Identify which cell holds the provided text, then report its [X, Y] central coordinate. 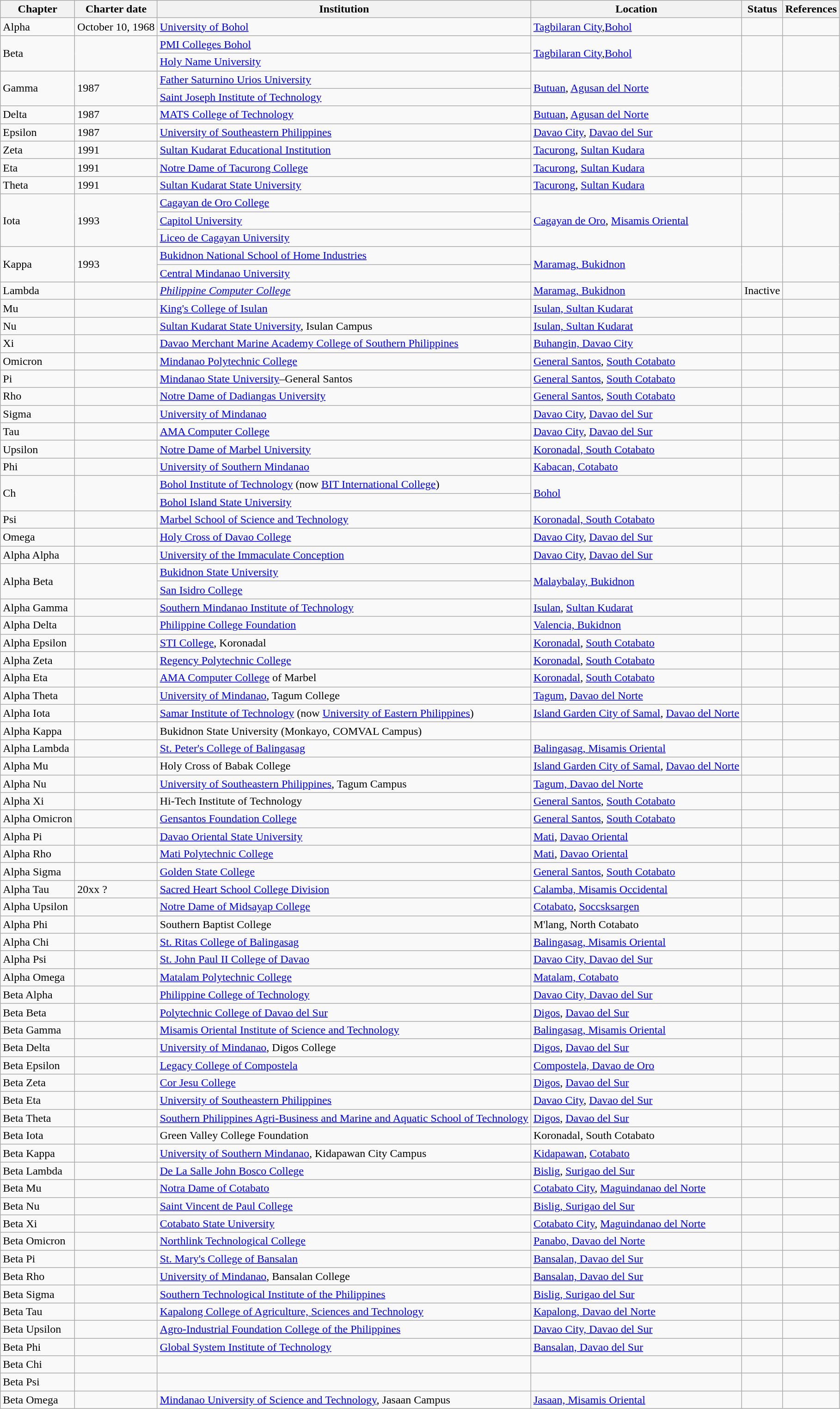
Alpha Pi [38, 837]
Institution [344, 9]
Omega [38, 537]
Notre Dame of Midsayap College [344, 907]
Psi [38, 520]
Hi-Tech Institute of Technology [344, 801]
King's College of Isulan [344, 308]
University of Mindanao, Tagum College [344, 695]
Phi [38, 467]
Notre Dame of Dadiangas University [344, 396]
Philippine College Foundation [344, 625]
Notre Dame of Marbel University [344, 449]
Southern Philippines Agri-Business and Marine and Aquatic School of Technology [344, 1118]
Southern Mindanao Institute of Technology [344, 608]
Alpha Delta [38, 625]
Alpha Mu [38, 766]
University of Bohol [344, 27]
Iota [38, 220]
Alpha Iota [38, 713]
AMA Computer College [344, 431]
Beta Rho [38, 1276]
Alpha Sigma [38, 872]
Epsilon [38, 132]
STI College, Koronadal [344, 643]
Bukidnon State University (Monkayo, COMVAL Campus) [344, 731]
Beta Omicron [38, 1241]
Beta Xi [38, 1224]
University of Southern Mindanao [344, 467]
Samar Institute of Technology (now University of Eastern Philippines) [344, 713]
Beta Lambda [38, 1171]
Alpha Beta [38, 581]
Holy Name University [344, 62]
Gamma [38, 88]
Beta Delta [38, 1047]
M'lang, North Cotabato [636, 924]
Alpha Xi [38, 801]
Lambda [38, 291]
Philippine Computer College [344, 291]
Status [762, 9]
Beta Kappa [38, 1153]
Theta [38, 185]
Alpha Theta [38, 695]
Alpha Tau [38, 889]
Alpha Eta [38, 678]
Alpha Upsilon [38, 907]
MATS College of Technology [344, 115]
Southern Baptist College [344, 924]
Sultan Kudarat State University, Isulan Campus [344, 326]
De La Salle John Bosco College [344, 1171]
Rho [38, 396]
Kabacan, Cotabato [636, 467]
Beta Tau [38, 1311]
Jasaan, Misamis Oriental [636, 1400]
University of Mindanao, Digos College [344, 1047]
Beta Psi [38, 1382]
Beta Phi [38, 1347]
Beta Eta [38, 1101]
Panabo, Davao del Norte [636, 1241]
Buhangin, Davao City [636, 344]
Ch [38, 493]
Beta Epsilon [38, 1065]
Beta [38, 53]
Charter date [116, 9]
Sacred Heart School College Division [344, 889]
University of Southeastern Philippines, Tagum Campus [344, 784]
Alpha Epsilon [38, 643]
Golden State College [344, 872]
University of Mindanao, Bansalan College [344, 1276]
Cagayan de Oro, Misamis Oriental [636, 220]
Regency Polytechnic College [344, 660]
Kidapawan, Cotabato [636, 1153]
Green Valley College Foundation [344, 1136]
Alpha Lambda [38, 748]
Father Saturnino Urios University [344, 80]
St. Mary's College of Bansalan [344, 1259]
Liceo de Cagayan University [344, 238]
Davao Oriental State University [344, 837]
Beta Chi [38, 1365]
Holy Cross of Davao College [344, 537]
Kappa [38, 265]
Beta Pi [38, 1259]
Alpha Phi [38, 924]
PMI Colleges Bohol [344, 44]
Bukidnon National School of Home Industries [344, 256]
Bohol [636, 493]
Central Mindanao University [344, 273]
Omicron [38, 361]
Alpha Alpha [38, 555]
Alpha Zeta [38, 660]
Cotabato, Soccsksargen [636, 907]
Bohol Institute of Technology (now BIT International College) [344, 484]
Tau [38, 431]
Mindanao State University–General Santos [344, 379]
Mati Polytechnic College [344, 854]
Matalam, Cotabato [636, 977]
AMA Computer College of Marbel [344, 678]
Marbel School of Science and Technology [344, 520]
Malaybalay, Bukidnon [636, 581]
Misamis Oriental Institute of Science and Technology [344, 1030]
Alpha [38, 27]
St. Peter's College of Balingasag [344, 748]
Compostela, Davao de Oro [636, 1065]
Alpha Omega [38, 977]
Global System Institute of Technology [344, 1347]
Mindanao University of Science and Technology, Jasaan Campus [344, 1400]
Legacy College of Compostela [344, 1065]
20xx ? [116, 889]
Sultan Kudarat Educational Institution [344, 150]
Notra Dame of Cotabato [344, 1188]
Kapalong, Davao del Norte [636, 1311]
Location [636, 9]
St. John Paul II College of Davao [344, 960]
Calamba, Misamis Occidental [636, 889]
Chapter [38, 9]
University of Mindanao [344, 414]
Pi [38, 379]
Cagayan de Oro College [344, 203]
Beta Omega [38, 1400]
Eta [38, 167]
Matalam Polytechnic College [344, 977]
Upsilon [38, 449]
October 10, 1968 [116, 27]
Sultan Kudarat State University [344, 185]
Alpha Rho [38, 854]
University of the Immaculate Conception [344, 555]
Alpha Chi [38, 942]
Kapalong College of Agriculture, Sciences and Technology [344, 1311]
Polytechnic College of Davao del Sur [344, 1012]
Inactive [762, 291]
Alpha Kappa [38, 731]
Bohol Island State University [344, 502]
San Isidro College [344, 590]
Bukidnon State University [344, 572]
Agro-Industrial Foundation College of the Philippines [344, 1329]
Beta Upsilon [38, 1329]
Philippine College of Technology [344, 995]
Alpha Gamma [38, 608]
University of Southern Mindanao, Kidapawan City Campus [344, 1153]
Beta Mu [38, 1188]
Beta Iota [38, 1136]
Capitol University [344, 221]
Gensantos Foundation College [344, 819]
Alpha Nu [38, 784]
Mu [38, 308]
Xi [38, 344]
Cor Jesu College [344, 1083]
Alpha Omicron [38, 819]
Beta Theta [38, 1118]
Notre Dame of Tacurong College [344, 167]
Beta Beta [38, 1012]
Zeta [38, 150]
Valencia, Bukidnon [636, 625]
Holy Cross of Babak College [344, 766]
Cotabato State University [344, 1224]
Saint Vincent de Paul College [344, 1206]
Beta Zeta [38, 1083]
Saint Joseph Institute of Technology [344, 97]
St. Ritas College of Balingasag [344, 942]
Mindanao Polytechnic College [344, 361]
Beta Nu [38, 1206]
Davao Merchant Marine Academy College of Southern Philippines [344, 344]
Sigma [38, 414]
Alpha Psi [38, 960]
Beta Alpha [38, 995]
References [811, 9]
Southern Technological Institute of the Philippines [344, 1294]
Beta Sigma [38, 1294]
Northlink Technological College [344, 1241]
Beta Gamma [38, 1030]
Nu [38, 326]
Delta [38, 115]
